Find where the given text appears and provide that cell's center as (X, Y) coordinate. 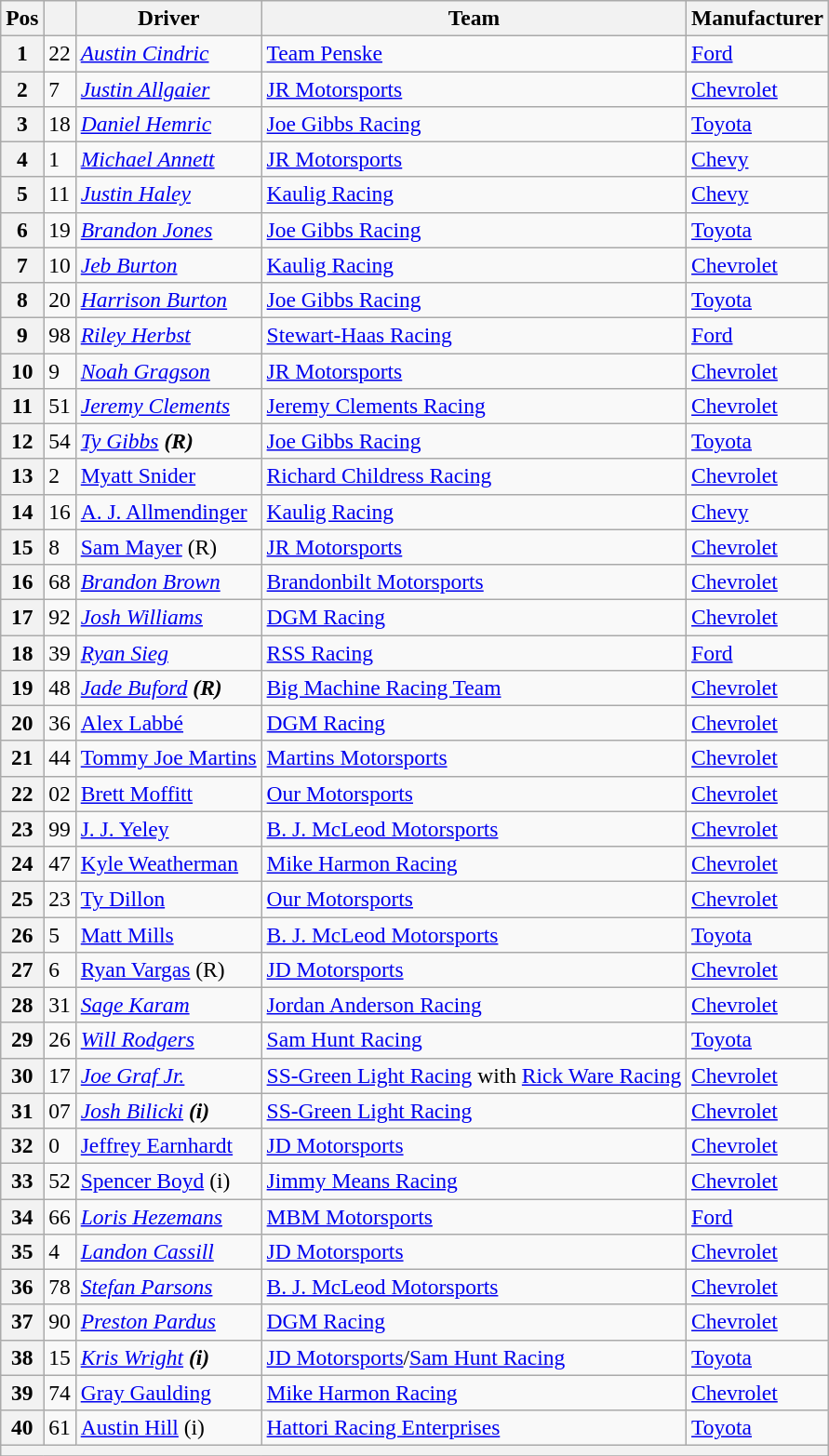
07 (60, 1111)
40 (22, 1427)
Austin Cindric (168, 53)
Michael Annett (168, 159)
21 (22, 758)
29 (22, 1040)
47 (60, 863)
Pos (22, 18)
Kris Wright (i) (168, 1357)
Jeb Burton (168, 265)
Brandon Jones (168, 230)
Ty Dillon (168, 899)
Jade Buford (R) (168, 688)
Big Machine Racing Team (474, 688)
Preston Pardus (168, 1322)
99 (60, 829)
Will Rodgers (168, 1040)
3 (22, 124)
0 (60, 1145)
Sam Hunt Racing (474, 1040)
JD Motorsports/Sam Hunt Racing (474, 1357)
J. J. Yeley (168, 829)
Richard Childress Racing (474, 476)
24 (22, 863)
13 (22, 476)
Spencer Boyd (i) (168, 1181)
Tommy Joe Martins (168, 758)
A. J. Allmendinger (168, 512)
Brandon Brown (168, 581)
14 (22, 512)
Ryan Sieg (168, 652)
Stefan Parsons (168, 1287)
Justin Haley (168, 194)
Team Penske (474, 53)
66 (60, 1216)
35 (22, 1251)
Jeremy Clements Racing (474, 406)
Jeffrey Earnhardt (168, 1145)
Joe Graf Jr. (168, 1075)
25 (22, 899)
Sage Karam (168, 1005)
33 (22, 1181)
RSS Racing (474, 652)
Loris Hezemans (168, 1216)
38 (22, 1357)
37 (22, 1322)
52 (60, 1181)
Alex Labbé (168, 723)
Ryan Vargas (R) (168, 969)
Harrison Burton (168, 300)
98 (60, 335)
44 (60, 758)
Manufacturer (757, 18)
Brandonbilt Motorsports (474, 581)
Hattori Racing Enterprises (474, 1427)
Landon Cassill (168, 1251)
Noah Gragson (168, 370)
02 (60, 794)
Ty Gibbs (R) (168, 441)
30 (22, 1075)
34 (22, 1216)
Daniel Hemric (168, 124)
MBM Motorsports (474, 1216)
78 (60, 1287)
Myatt Snider (168, 476)
Martins Motorsports (474, 758)
68 (60, 581)
Kyle Weatherman (168, 863)
Josh Bilicki (i) (168, 1111)
Jordan Anderson Racing (474, 1005)
Sam Mayer (R) (168, 547)
Jimmy Means Racing (474, 1181)
74 (60, 1393)
Matt Mills (168, 934)
61 (60, 1427)
Riley Herbst (168, 335)
Justin Allgaier (168, 88)
28 (22, 1005)
SS-Green Light Racing (474, 1111)
54 (60, 441)
Austin Hill (i) (168, 1427)
12 (22, 441)
90 (60, 1322)
27 (22, 969)
Jeremy Clements (168, 406)
Team (474, 18)
48 (60, 688)
Stewart-Haas Racing (474, 335)
Gray Gaulding (168, 1393)
SS-Green Light Racing with Rick Ware Racing (474, 1075)
92 (60, 617)
32 (22, 1145)
Driver (168, 18)
Brett Moffitt (168, 794)
51 (60, 406)
Josh Williams (168, 617)
